From the cell containing the given text, extract its center point as [x, y] coordinate. 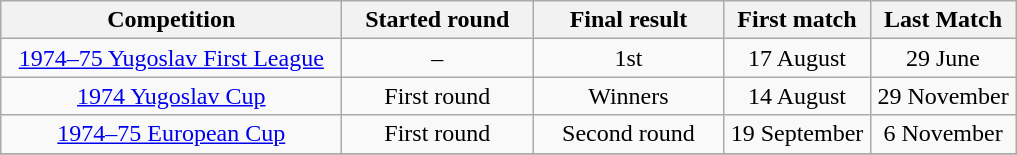
6 November [943, 134]
29 June [943, 58]
14 August [797, 96]
Competition [172, 20]
1974–75 Yugoslav First League [172, 58]
Last Match [943, 20]
First match [797, 20]
19 September [797, 134]
Started round [438, 20]
Winners [628, 96]
Second round [628, 134]
17 August [797, 58]
– [438, 58]
1974–75 European Cup [172, 134]
29 November [943, 96]
Final result [628, 20]
1st [628, 58]
1974 Yugoslav Cup [172, 96]
